For the text-containing cell, return its midpoint in (x, y) coordinate format. 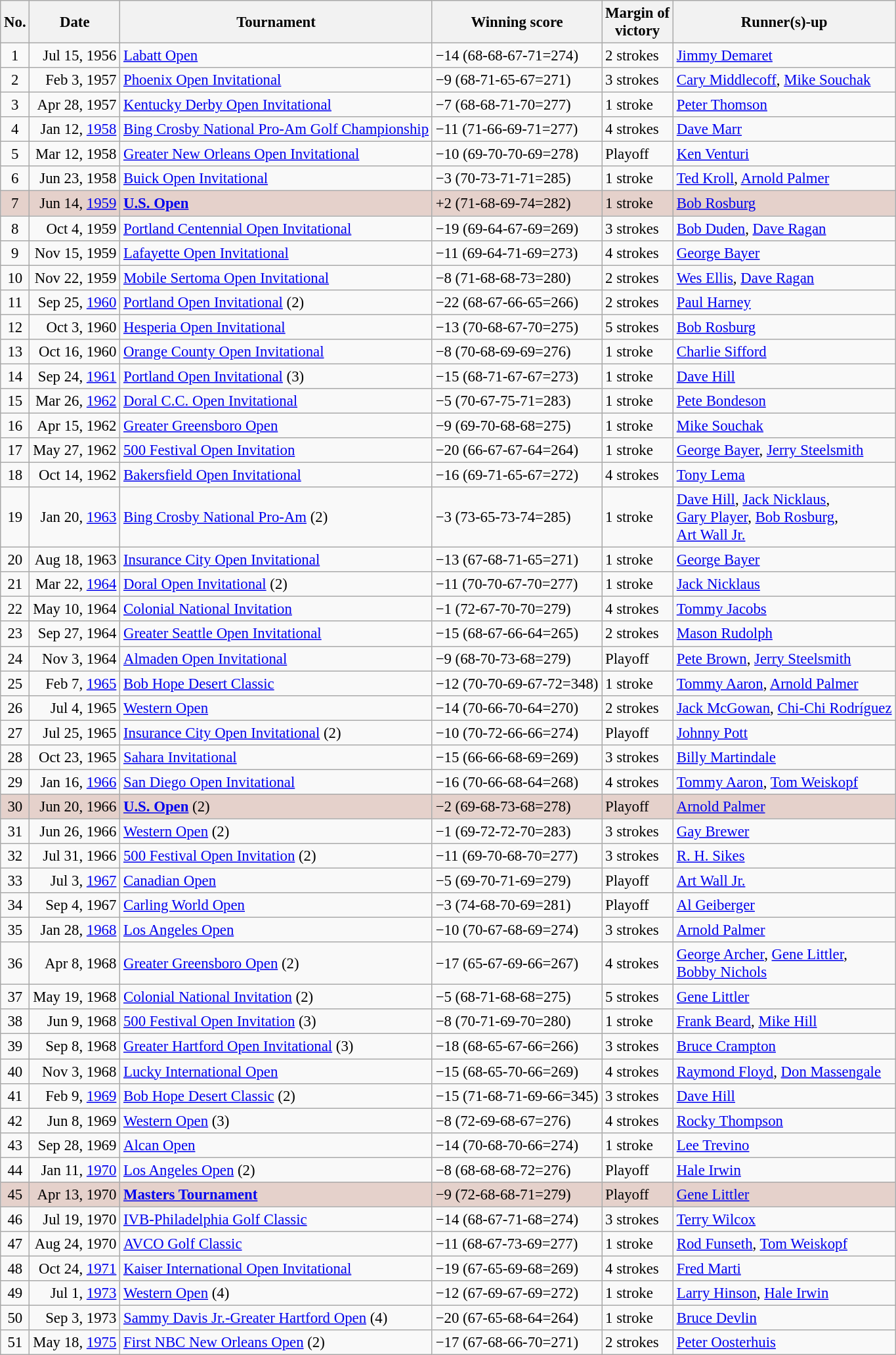
33 (15, 881)
May 19, 1968 (75, 997)
Rocky Thompson (784, 1121)
3 (15, 105)
Lucky International Open (276, 1071)
18 (15, 475)
Mar 26, 1962 (75, 401)
Ken Venturi (784, 154)
−15 (68-65-70-66=269) (517, 1071)
−8 (70-68-69-69=276) (517, 352)
Jan 16, 1966 (75, 782)
Mar 12, 1958 (75, 154)
Jun 23, 1958 (75, 179)
Alcan Open (276, 1145)
Bakersfield Open Invitational (276, 475)
11 (15, 302)
Mobile Sertoma Open Invitational (276, 278)
May 27, 1962 (75, 450)
−10 (69-70-70-69=278) (517, 154)
−3 (73-65-73-74=285) (517, 517)
24 (15, 658)
−11 (68-67-73-69=277) (517, 1244)
Sep 27, 1964 (75, 634)
Western Open (3) (276, 1121)
Terry Wilcox (784, 1219)
Kentucky Derby Open Invitational (276, 105)
Hale Irwin (784, 1170)
−15 (68-67-66-64=265) (517, 634)
21 (15, 584)
41 (15, 1096)
−14 (70-68-70-66=274) (517, 1145)
43 (15, 1145)
Runner(s)-up (784, 22)
Canadian Open (276, 881)
Greater Greensboro Open (2) (276, 964)
37 (15, 997)
6 (15, 179)
−5 (70-67-75-71=283) (517, 401)
500 Festival Open Invitation (3) (276, 1022)
27 (15, 733)
Jun 20, 1966 (75, 807)
500 Festival Open Invitation (276, 450)
Colonial National Invitation (2) (276, 997)
−19 (67-65-69-68=269) (517, 1268)
36 (15, 964)
−9 (68-71-65-67=271) (517, 80)
22 (15, 609)
−15 (66-66-68-69=269) (517, 758)
Tournament (276, 22)
23 (15, 634)
Sammy Davis Jr.-Greater Hartford Open (4) (276, 1318)
Apr 8, 1968 (75, 964)
31 (15, 831)
Kaiser International Open Invitational (276, 1268)
−12 (67-69-67-69=272) (517, 1293)
Insurance City Open Invitational (2) (276, 733)
−22 (68-67-66-65=266) (517, 302)
Sep 28, 1969 (75, 1145)
Jul 1, 1973 (75, 1293)
46 (15, 1219)
−14 (68-68-67-71=274) (517, 56)
Pete Brown, Jerry Steelsmith (784, 658)
Jan 20, 1963 (75, 517)
19 (15, 517)
−8 (70-71-69-70=280) (517, 1022)
Greater Hartford Open Invitational (3) (276, 1046)
−11 (71-66-69-71=277) (517, 129)
Sep 4, 1967 (75, 905)
−9 (68-70-73-68=279) (517, 658)
−18 (68-65-67-66=266) (517, 1046)
−16 (70-66-68-64=268) (517, 782)
Oct 3, 1960 (75, 327)
Wes Ellis, Dave Ragan (784, 278)
Jack Nicklaus (784, 584)
2 (15, 80)
Jan 11, 1970 (75, 1170)
Portland Open Invitational (2) (276, 302)
Bing Crosby National Pro-Am Golf Championship (276, 129)
40 (15, 1071)
5 (15, 154)
Feb 9, 1969 (75, 1096)
51 (15, 1343)
8 (15, 228)
Western Open (276, 708)
Orange County Open Invitational (276, 352)
Mar 22, 1964 (75, 584)
AVCO Golf Classic (276, 1244)
Oct 14, 1962 (75, 475)
20 (15, 560)
Fred Marti (784, 1268)
Dave Marr (784, 129)
Bob Duden, Dave Ragan (784, 228)
Apr 13, 1970 (75, 1195)
Johnny Pott (784, 733)
39 (15, 1046)
Colonial National Invitation (276, 609)
Oct 23, 1965 (75, 758)
29 (15, 782)
Art Wall Jr. (784, 881)
Bob Hope Desert Classic (2) (276, 1096)
−9 (72-68-68-71=279) (517, 1195)
Jun 14, 1959 (75, 204)
−15 (68-71-67-67=273) (517, 376)
−17 (67-68-66-70=271) (517, 1343)
Winning score (517, 22)
Dave Hill, Jack Nicklaus, Gary Player, Bob Rosburg, Art Wall Jr. (784, 517)
38 (15, 1022)
Jul 4, 1965 (75, 708)
Western Open (4) (276, 1293)
Jack McGowan, Chi-Chi Rodríguez (784, 708)
Los Angeles Open (2) (276, 1170)
Nov 3, 1964 (75, 658)
−13 (70-68-67-70=275) (517, 327)
Carling World Open (276, 905)
Peter Thomson (784, 105)
Oct 16, 1960 (75, 352)
Jul 25, 1965 (75, 733)
Bruce Crampton (784, 1046)
Nov 15, 1959 (75, 253)
−12 (70-70-69-67-72=348) (517, 683)
−3 (70-73-71-71=285) (517, 179)
−11 (69-64-71-69=273) (517, 253)
17 (15, 450)
26 (15, 708)
Labatt Open (276, 56)
Gay Brewer (784, 831)
Tommy Jacobs (784, 609)
50 (15, 1318)
No. (15, 22)
IVB-Philadelphia Golf Classic (276, 1219)
−5 (69-70-71-69=279) (517, 881)
42 (15, 1121)
−19 (69-64-67-69=269) (517, 228)
−20 (67-65-68-64=264) (517, 1318)
Jul 19, 1970 (75, 1219)
47 (15, 1244)
Pete Bondeson (784, 401)
Oct 4, 1959 (75, 228)
−10 (70-67-68-69=274) (517, 930)
−11 (70-70-67-70=277) (517, 584)
45 (15, 1195)
−11 (69-70-68-70=277) (517, 856)
49 (15, 1293)
Apr 15, 1962 (75, 425)
−14 (70-66-70-64=270) (517, 708)
Tommy Aaron, Arnold Palmer (784, 683)
Western Open (2) (276, 831)
Raymond Floyd, Don Massengale (784, 1071)
−5 (68-71-68-68=275) (517, 997)
16 (15, 425)
Jun 26, 1966 (75, 831)
1 (15, 56)
12 (15, 327)
−17 (65-67-69-66=267) (517, 964)
48 (15, 1268)
−20 (66-67-67-64=264) (517, 450)
30 (15, 807)
Masters Tournament (276, 1195)
Billy Martindale (784, 758)
Bruce Devlin (784, 1318)
−2 (69-68-73-68=278) (517, 807)
Feb 3, 1957 (75, 80)
4 (15, 129)
−13 (67-68-71-65=271) (517, 560)
15 (15, 401)
−8 (71-68-68-73=280) (517, 278)
+2 (71-68-69-74=282) (517, 204)
25 (15, 683)
−10 (70-72-66-66=274) (517, 733)
Margin ofvictory (638, 22)
Cary Middlecoff, Mike Souchak (784, 80)
Bing Crosby National Pro-Am (2) (276, 517)
Jan 28, 1968 (75, 930)
Ted Kroll, Arnold Palmer (784, 179)
Greater Greensboro Open (276, 425)
Feb 7, 1965 (75, 683)
Greater Seattle Open Invitational (276, 634)
Tommy Aaron, Tom Weiskopf (784, 782)
Hesperia Open Invitational (276, 327)
Date (75, 22)
U.S. Open (2) (276, 807)
9 (15, 253)
Aug 18, 1963 (75, 560)
35 (15, 930)
Jimmy Demaret (784, 56)
500 Festival Open Invitation (2) (276, 856)
Paul Harney (784, 302)
Jun 9, 1968 (75, 1022)
Lafayette Open Invitational (276, 253)
Larry Hinson, Hale Irwin (784, 1293)
−1 (69-72-72-70=283) (517, 831)
Rod Funseth, Tom Weiskopf (784, 1244)
Jul 3, 1967 (75, 881)
Nov 3, 1968 (75, 1071)
Mike Souchak (784, 425)
Peter Oosterhuis (784, 1343)
−9 (69-70-68-68=275) (517, 425)
Jul 15, 1956 (75, 56)
Doral C.C. Open Invitational (276, 401)
−16 (69-71-65-67=272) (517, 475)
Charlie Sifford (784, 352)
R. H. Sikes (784, 856)
Frank Beard, Mike Hill (784, 1022)
Al Geiberger (784, 905)
Doral Open Invitational (2) (276, 584)
10 (15, 278)
Insurance City Open Invitational (276, 560)
−15 (71-68-71-69-66=345) (517, 1096)
Jul 31, 1966 (75, 856)
U.S. Open (276, 204)
George Archer, Gene Littler, Bobby Nichols (784, 964)
Aug 24, 1970 (75, 1244)
−8 (68-68-68-72=276) (517, 1170)
34 (15, 905)
14 (15, 376)
Nov 22, 1959 (75, 278)
−8 (72-69-68-67=276) (517, 1121)
Sep 24, 1961 (75, 376)
Jun 8, 1969 (75, 1121)
32 (15, 856)
Jan 12, 1958 (75, 129)
Bob Hope Desert Classic (276, 683)
13 (15, 352)
May 18, 1975 (75, 1343)
−3 (74-68-70-69=281) (517, 905)
First NBC New Orleans Open (2) (276, 1343)
Phoenix Open Invitational (276, 80)
Almaden Open Invitational (276, 658)
−14 (68-67-71-68=274) (517, 1219)
Oct 24, 1971 (75, 1268)
San Diego Open Invitational (276, 782)
Tony Lema (784, 475)
7 (15, 204)
Portland Open Invitational (3) (276, 376)
Sep 25, 1960 (75, 302)
Los Angeles Open (276, 930)
May 10, 1964 (75, 609)
Apr 28, 1957 (75, 105)
Sep 8, 1968 (75, 1046)
Lee Trevino (784, 1145)
Greater New Orleans Open Invitational (276, 154)
George Bayer, Jerry Steelsmith (784, 450)
−7 (68-68-71-70=277) (517, 105)
Mason Rudolph (784, 634)
−1 (72-67-70-70=279) (517, 609)
Sahara Invitational (276, 758)
Buick Open Invitational (276, 179)
Sep 3, 1973 (75, 1318)
44 (15, 1170)
Portland Centennial Open Invitational (276, 228)
28 (15, 758)
